Identify which cell holds the provided text, then report its (X, Y) central coordinate. 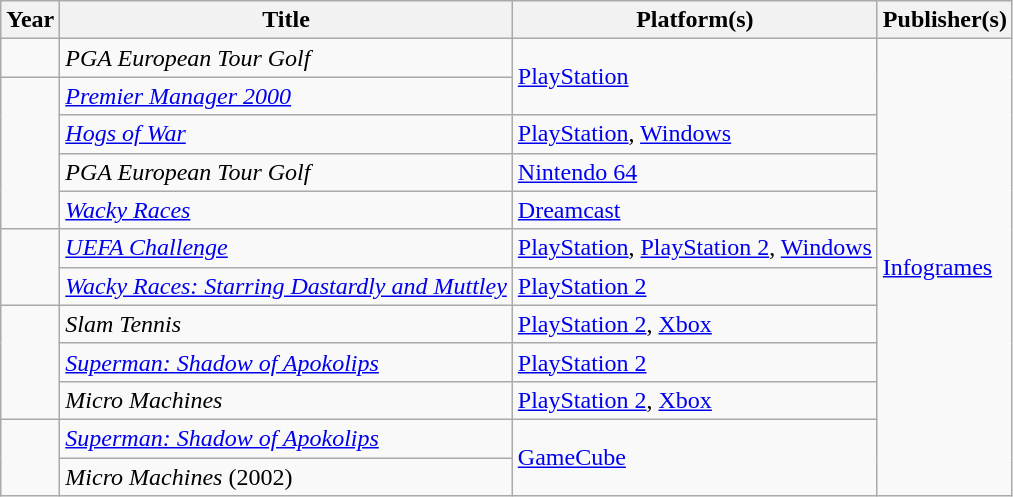
PlayStation (694, 77)
PlayStation, PlayStation 2, Windows (694, 248)
Title (286, 20)
Nintendo 64 (694, 172)
Wacky Races: Starring Dastardly and Muttley (286, 286)
Publisher(s) (944, 20)
Hogs of War (286, 134)
PlayStation, Windows (694, 134)
Micro Machines (286, 400)
Premier Manager 2000 (286, 96)
Wacky Races (286, 210)
Dreamcast (694, 210)
Platform(s) (694, 20)
Micro Machines (2002) (286, 477)
Slam Tennis (286, 324)
UEFA Challenge (286, 248)
Year (30, 20)
GameCube (694, 457)
Infogrames (944, 268)
